Determine the [x, y] coordinate at the center of the cell enclosing the given text.  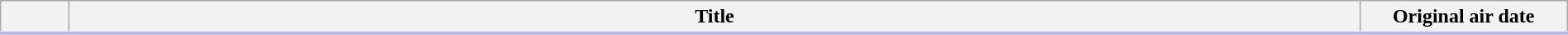
Title [715, 17]
Original air date [1464, 17]
